Pinpoint the cell where the given text exists, returning its [x, y] midpoint coordinate. 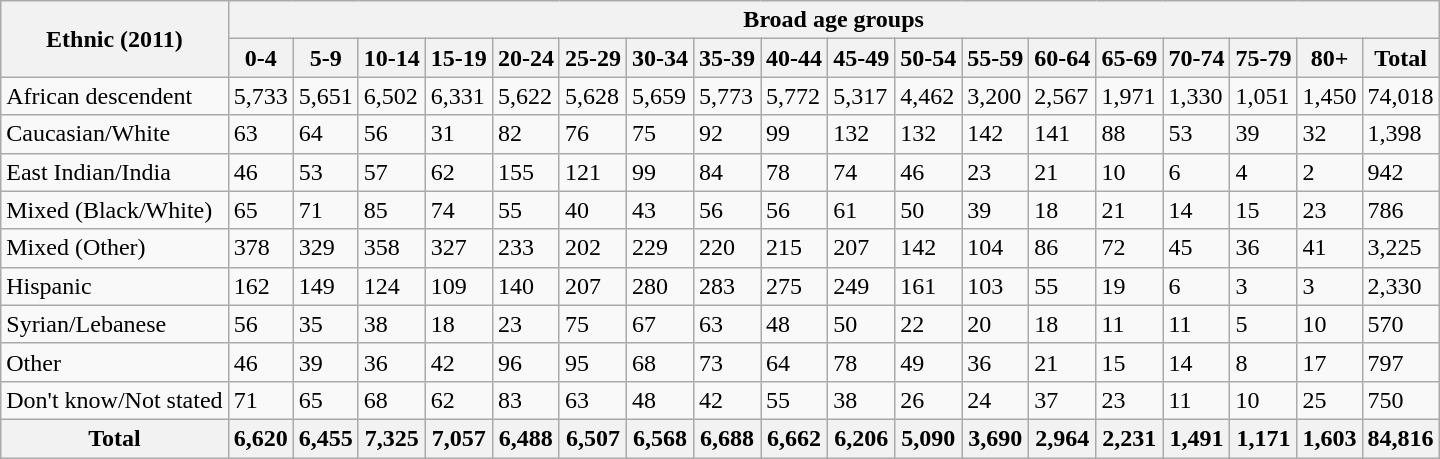
2,964 [1062, 438]
Don't know/Not stated [114, 400]
15-19 [458, 58]
Mixed (Other) [114, 248]
161 [928, 286]
5,622 [526, 96]
104 [996, 248]
88 [1130, 134]
43 [660, 210]
84 [728, 172]
40 [592, 210]
24 [996, 400]
140 [526, 286]
5 [1264, 324]
1,971 [1130, 96]
4 [1264, 172]
86 [1062, 248]
233 [526, 248]
229 [660, 248]
109 [458, 286]
22 [928, 324]
20 [996, 324]
45 [1196, 248]
55-59 [996, 58]
1,603 [1330, 438]
6,502 [392, 96]
149 [326, 286]
2,567 [1062, 96]
750 [1400, 400]
570 [1400, 324]
5,090 [928, 438]
25 [1330, 400]
202 [592, 248]
35-39 [728, 58]
2,231 [1130, 438]
96 [526, 362]
1,450 [1330, 96]
37 [1062, 400]
57 [392, 172]
95 [592, 362]
5-9 [326, 58]
5,659 [660, 96]
6,331 [458, 96]
358 [392, 248]
5,773 [728, 96]
124 [392, 286]
73 [728, 362]
1,491 [1196, 438]
2 [1330, 172]
40-44 [794, 58]
80+ [1330, 58]
50-54 [928, 58]
10-14 [392, 58]
327 [458, 248]
74,018 [1400, 96]
72 [1130, 248]
41 [1330, 248]
Broad age groups [834, 20]
8 [1264, 362]
280 [660, 286]
5,733 [260, 96]
220 [728, 248]
67 [660, 324]
121 [592, 172]
70-74 [1196, 58]
162 [260, 286]
Other [114, 362]
1,398 [1400, 134]
84,816 [1400, 438]
1,330 [1196, 96]
Caucasian/White [114, 134]
92 [728, 134]
283 [728, 286]
378 [260, 248]
82 [526, 134]
83 [526, 400]
103 [996, 286]
942 [1400, 172]
Mixed (Black/White) [114, 210]
329 [326, 248]
141 [1062, 134]
30-34 [660, 58]
26 [928, 400]
75-79 [1264, 58]
249 [862, 286]
5,772 [794, 96]
5,317 [862, 96]
31 [458, 134]
32 [1330, 134]
6,620 [260, 438]
35 [326, 324]
6,455 [326, 438]
5,628 [592, 96]
65-69 [1130, 58]
17 [1330, 362]
3,690 [996, 438]
20-24 [526, 58]
5,651 [326, 96]
25-29 [592, 58]
African descendent [114, 96]
East Indian/India [114, 172]
19 [1130, 286]
797 [1400, 362]
155 [526, 172]
6,688 [728, 438]
4,462 [928, 96]
1,051 [1264, 96]
76 [592, 134]
215 [794, 248]
Ethnic (2011) [114, 39]
0-4 [260, 58]
6,662 [794, 438]
6,488 [526, 438]
275 [794, 286]
45-49 [862, 58]
7,057 [458, 438]
6,568 [660, 438]
786 [1400, 210]
2,330 [1400, 286]
6,206 [862, 438]
3,200 [996, 96]
Syrian/Lebanese [114, 324]
61 [862, 210]
85 [392, 210]
60-64 [1062, 58]
3,225 [1400, 248]
7,325 [392, 438]
Hispanic [114, 286]
49 [928, 362]
1,171 [1264, 438]
6,507 [592, 438]
